Capture the cell that displays the provided text and extract its [X, Y] central coordinate. 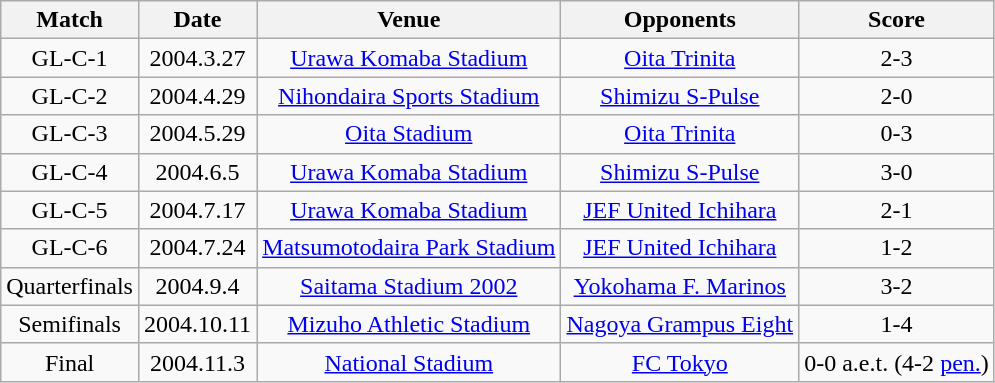
Nagoya Grampus Eight [680, 324]
2004.4.29 [197, 96]
3-2 [897, 286]
2004.5.29 [197, 134]
2004.7.17 [197, 210]
GL-C-1 [70, 58]
Opponents [680, 20]
2-3 [897, 58]
Date [197, 20]
GL-C-5 [70, 210]
Nihondaira Sports Stadium [409, 96]
Oita Stadium [409, 134]
GL-C-3 [70, 134]
1-4 [897, 324]
2004.11.3 [197, 362]
FC Tokyo [680, 362]
2004.10.11 [197, 324]
2004.3.27 [197, 58]
Mizuho Athletic Stadium [409, 324]
Quarterfinals [70, 286]
2004.7.24 [197, 248]
2-1 [897, 210]
3-0 [897, 172]
GL-C-4 [70, 172]
National Stadium [409, 362]
Match [70, 20]
2-0 [897, 96]
2004.6.5 [197, 172]
2004.9.4 [197, 286]
Yokohama F. Marinos [680, 286]
Final [70, 362]
Matsumotodaira Park Stadium [409, 248]
0-0 a.e.t. (4-2 pen.) [897, 362]
GL-C-6 [70, 248]
1-2 [897, 248]
GL-C-2 [70, 96]
0-3 [897, 134]
Score [897, 20]
Semifinals [70, 324]
Venue [409, 20]
Saitama Stadium 2002 [409, 286]
